Return the [X, Y] coordinate for the center point of the cell that contains the specified text.  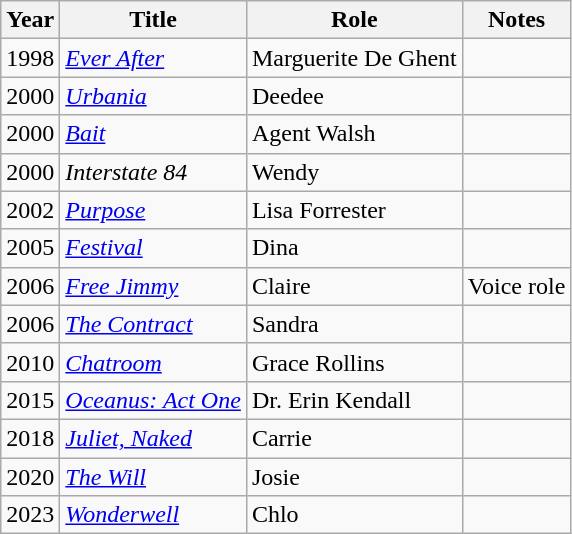
Lisa Forrester [354, 210]
2002 [30, 210]
Agent Walsh [354, 134]
Dina [354, 248]
Wendy [354, 172]
Juliet, Naked [154, 438]
Grace Rollins [354, 362]
2020 [30, 477]
Oceanus: Act One [154, 400]
Sandra [354, 324]
2005 [30, 248]
Chlo [354, 515]
The Contract [154, 324]
Free Jimmy [154, 286]
Role [354, 20]
Festival [154, 248]
Bait [154, 134]
2010 [30, 362]
Interstate 84 [154, 172]
Claire [354, 286]
Urbania [154, 96]
Josie [354, 477]
Title [154, 20]
Purpose [154, 210]
Dr. Erin Kendall [354, 400]
The Will [154, 477]
Carrie [354, 438]
Wonderwell [154, 515]
2023 [30, 515]
Marguerite De Ghent [354, 58]
Year [30, 20]
2018 [30, 438]
Notes [516, 20]
Ever After [154, 58]
Voice role [516, 286]
Chatroom [154, 362]
Deedee [354, 96]
2015 [30, 400]
1998 [30, 58]
